Provide the (x, y) coordinate of the cell's center where the given text is located.  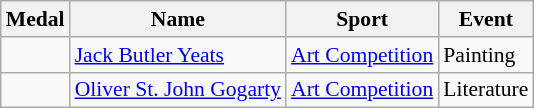
Sport (362, 19)
Event (486, 19)
Jack Butler Yeats (178, 55)
Name (178, 19)
Literature (486, 90)
Oliver St. John Gogarty (178, 90)
Painting (486, 55)
Medal (36, 19)
